Scan for the cell matching the given text and deliver its (x, y) coordinate at center. 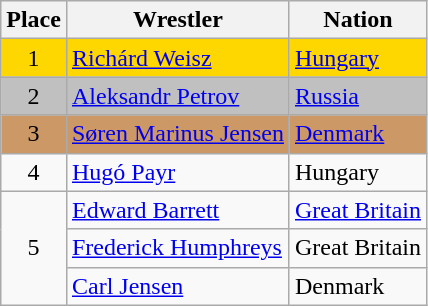
2 (34, 96)
Frederick Humphreys (178, 248)
5 (34, 248)
Richárd Weisz (178, 58)
Søren Marinus Jensen (178, 134)
1 (34, 58)
Place (34, 20)
Carl Jensen (178, 286)
3 (34, 134)
4 (34, 172)
Hugó Payr (178, 172)
Russia (358, 96)
Aleksandr Petrov (178, 96)
Edward Barrett (178, 210)
Wrestler (178, 20)
Nation (358, 20)
